Detect which cell encompasses the target text, then output its [X, Y] center coordinate. 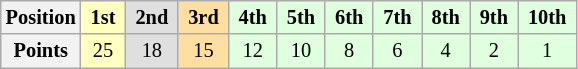
3rd [203, 17]
8th [446, 17]
7th [397, 17]
6 [397, 51]
9th [494, 17]
18 [152, 51]
10 [301, 51]
5th [301, 17]
12 [253, 51]
1st [104, 17]
25 [104, 51]
6th [349, 17]
Points [41, 51]
2 [494, 51]
4 [446, 51]
4th [253, 17]
8 [349, 51]
2nd [152, 17]
Position [41, 17]
10th [547, 17]
15 [203, 51]
1 [547, 51]
